Determine the (X, Y) coordinate at the center of the cell enclosing the given text.  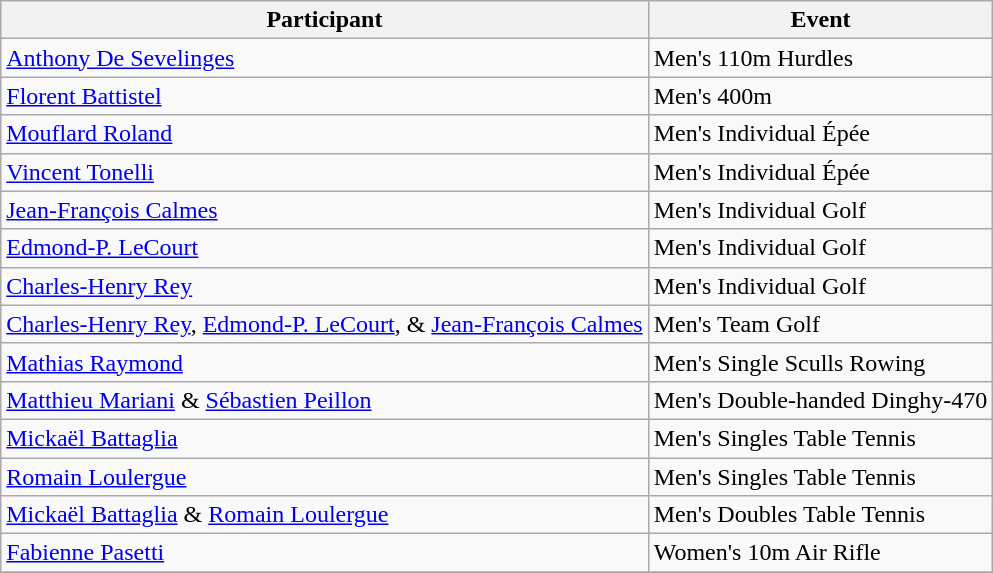
Mouflard Roland (324, 134)
Men's 110m Hurdles (820, 58)
Men's Team Golf (820, 324)
Mickaël Battaglia (324, 438)
Florent Battistel (324, 96)
Jean-François Calmes (324, 210)
Vincent Tonelli (324, 172)
Anthony De Sevelinges (324, 58)
Men's Single Sculls Rowing (820, 362)
Edmond-P. LeCourt (324, 248)
Women's 10m Air Rifle (820, 553)
Mickaël Battaglia & Romain Loulergue (324, 515)
Charles-Henry Rey, Edmond-P. LeCourt, & Jean-François Calmes (324, 324)
Fabienne Pasetti (324, 553)
Men's 400m (820, 96)
Matthieu Mariani & Sébastien Peillon (324, 400)
Men's Double-handed Dinghy-470 (820, 400)
Mathias Raymond (324, 362)
Men's Doubles Table Tennis (820, 515)
Participant (324, 20)
Charles-Henry Rey (324, 286)
Romain Loulergue (324, 477)
Event (820, 20)
